Return the (x, y) coordinate for the center point of the cell that contains the specified text.  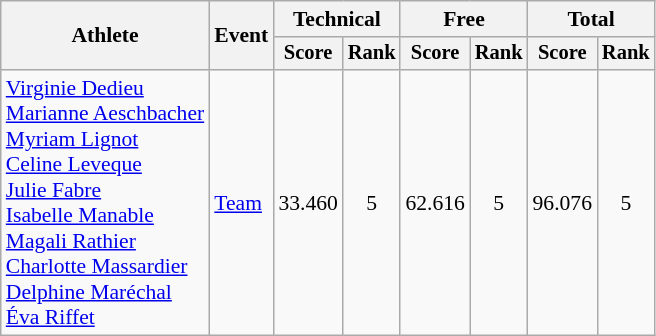
33.460 (308, 202)
62.616 (434, 202)
Team (241, 202)
Technical (336, 19)
Total (592, 19)
Event (241, 36)
Athlete (105, 36)
96.076 (562, 202)
Free (464, 19)
